Return [X, Y] of the center of cell containing provided text 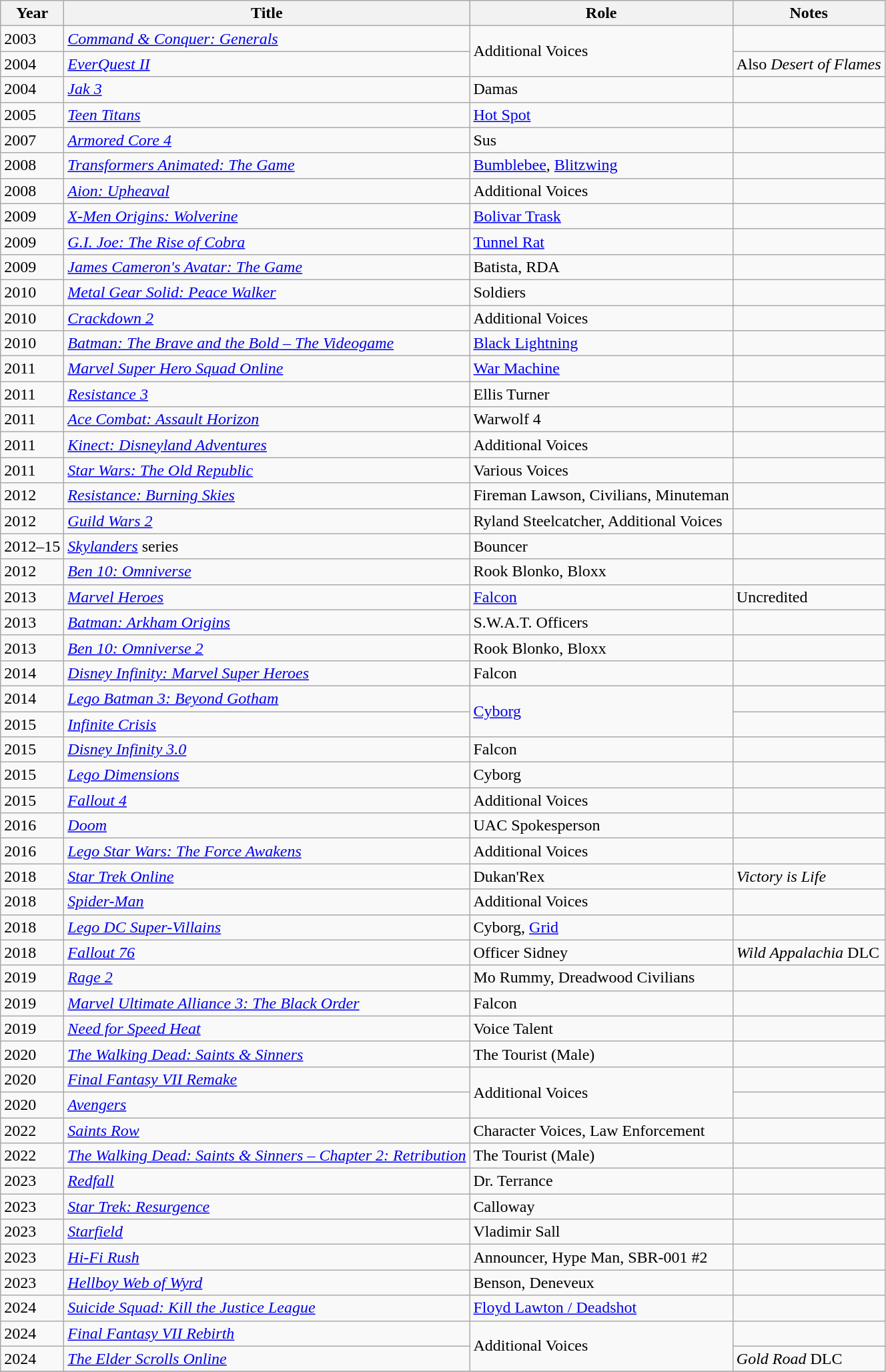
Tunnel Rat [601, 241]
Rage 2 [267, 978]
Calloway [601, 1207]
Damas [601, 89]
Kinect: Disneyland Adventures [267, 445]
G.I. Joe: The Rise of Cobra [267, 241]
Ben 10: Omniverse [267, 572]
Ben 10: Omniverse 2 [267, 648]
Jak 3 [267, 89]
Mo Rummy, Dreadwood Civilians [601, 978]
Crackdown 2 [267, 318]
Lego Batman 3: Beyond Gotham [267, 698]
Dukan'Rex [601, 876]
Spider-Man [267, 902]
Final Fantasy VII Rebirth [267, 1333]
Bolivar Trask [601, 216]
Bumblebee, Blitzwing [601, 165]
Officer Sidney [601, 952]
2003 [32, 39]
Lego DC Super-Villains [267, 927]
Announcer, Hype Man, SBR-001 #2 [601, 1257]
Star Trek Online [267, 876]
Benson, Deneveux [601, 1283]
Ace Combat: Assault Horizon [267, 420]
Need for Speed Heat [267, 1028]
Star Trek: Resurgence [267, 1207]
2012–15 [32, 546]
2005 [32, 115]
Disney Infinity: Marvel Super Heroes [267, 673]
Fireman Lawson, Civilians, Minuteman [601, 496]
Hot Spot [601, 115]
Vladimir Sall [601, 1232]
EverQuest II [267, 64]
Gold Road DLC [809, 1359]
Also Desert of Flames [809, 64]
Suicide Squad: Kill the Justice League [267, 1308]
Cyborg, Grid [601, 927]
Bouncer [601, 546]
Black Lightning [601, 344]
Command & Conquer: Generals [267, 39]
Aion: Upheaval [267, 191]
Title [267, 13]
Saints Row [267, 1131]
Uncredited [809, 597]
Final Fantasy VII Remake [267, 1079]
Year [32, 13]
Voice Talent [601, 1028]
Marvel Ultimate Alliance 3: The Black Order [267, 1003]
Hellboy Web of Wyrd [267, 1283]
Metal Gear Solid: Peace Walker [267, 292]
Marvel Heroes [267, 597]
Lego Dimensions [267, 775]
2007 [32, 140]
Skylanders series [267, 546]
Marvel Super Hero Squad Online [267, 369]
Notes [809, 13]
Fallout 4 [267, 800]
Lego Star Wars: The Force Awakens [267, 851]
The Elder Scrolls Online [267, 1359]
Floyd Lawton / Deadshot [601, 1308]
Victory is Life [809, 876]
Ellis Turner [601, 394]
Armored Core 4 [267, 140]
War Machine [601, 369]
Doom [267, 826]
Hi-Fi Rush [267, 1257]
Fallout 76 [267, 952]
Character Voices, Law Enforcement [601, 1131]
Redfall [267, 1181]
Starfield [267, 1232]
Soldiers [601, 292]
Transformers Animated: The Game [267, 165]
Star Wars: The Old Republic [267, 470]
Dr. Terrance [601, 1181]
Resistance 3 [267, 394]
Guild Wars 2 [267, 521]
Batman: Arkham Origins [267, 622]
James Cameron's Avatar: The Game [267, 267]
Disney Infinity 3.0 [267, 750]
Resistance: Burning Skies [267, 496]
X-Men Origins: Wolverine [267, 216]
The Walking Dead: Saints & Sinners [267, 1054]
Role [601, 13]
UAC Spokesperson [601, 826]
Ryland Steelcatcher, Additional Voices [601, 521]
Various Voices [601, 470]
The Walking Dead: Saints & Sinners – Chapter 2: Retribution [267, 1156]
S.W.A.T. Officers [601, 622]
Infinite Crisis [267, 724]
Teen Titans [267, 115]
Wild Appalachia DLC [809, 952]
Batista, RDA [601, 267]
Batman: The Brave and the Bold – The Videogame [267, 344]
Sus [601, 140]
Avengers [267, 1105]
Warwolf 4 [601, 420]
